Output the [x, y] coordinate of the center of the cell containing the given text.  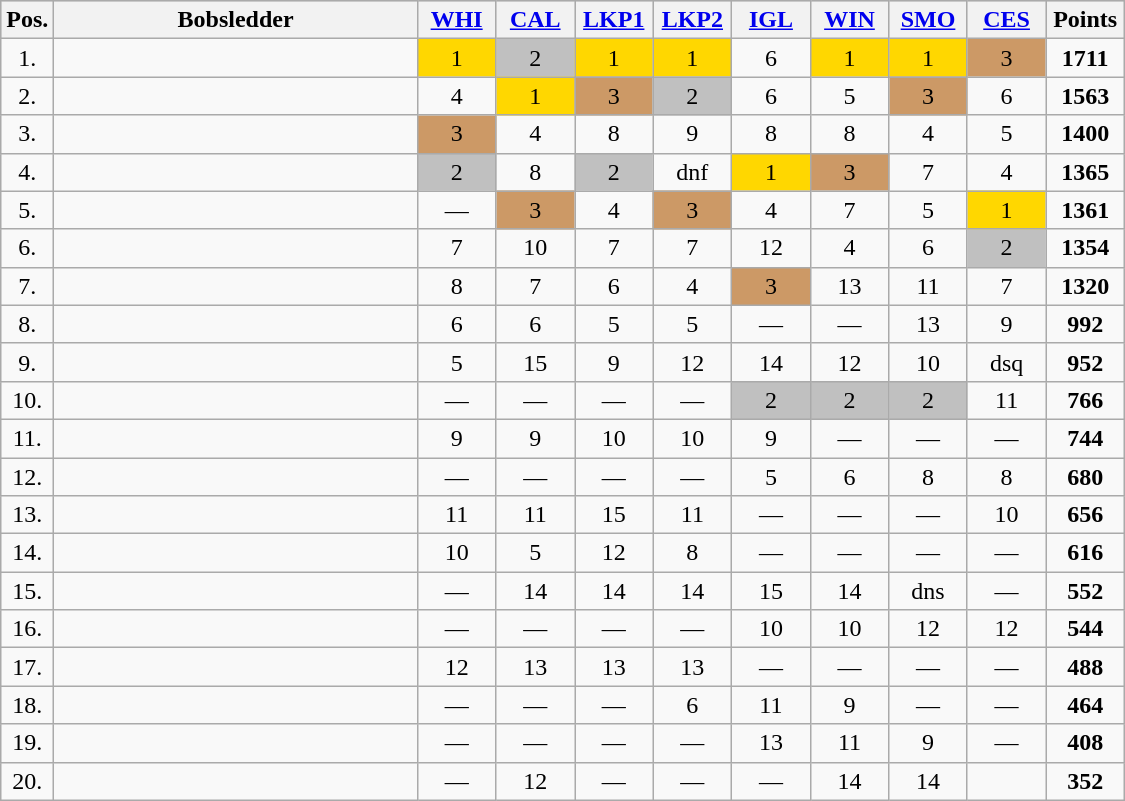
WIN [850, 20]
13. [28, 515]
1361 [1086, 210]
656 [1086, 515]
19. [28, 743]
1. [28, 58]
1400 [1086, 134]
616 [1086, 553]
408 [1086, 743]
6. [28, 248]
Points [1086, 20]
552 [1086, 591]
7. [28, 286]
14. [28, 553]
20. [28, 781]
744 [1086, 438]
4. [28, 172]
LKP2 [692, 20]
680 [1086, 477]
5. [28, 210]
8. [28, 324]
992 [1086, 324]
SMO [928, 20]
1354 [1086, 248]
952 [1086, 362]
544 [1086, 629]
dns [928, 591]
CES [1006, 20]
17. [28, 667]
WHI [456, 20]
11. [28, 438]
IGL [772, 20]
18. [28, 705]
Bobsledder [236, 20]
488 [1086, 667]
1563 [1086, 96]
dsq [1006, 362]
1711 [1086, 58]
1320 [1086, 286]
766 [1086, 400]
16. [28, 629]
CAL [536, 20]
3. [28, 134]
1365 [1086, 172]
Pos. [28, 20]
352 [1086, 781]
464 [1086, 705]
2. [28, 96]
9. [28, 362]
12. [28, 477]
15. [28, 591]
LKP1 [614, 20]
dnf [692, 172]
10. [28, 400]
